Determine the [X, Y] coordinate at the center of the cell enclosing the given text.  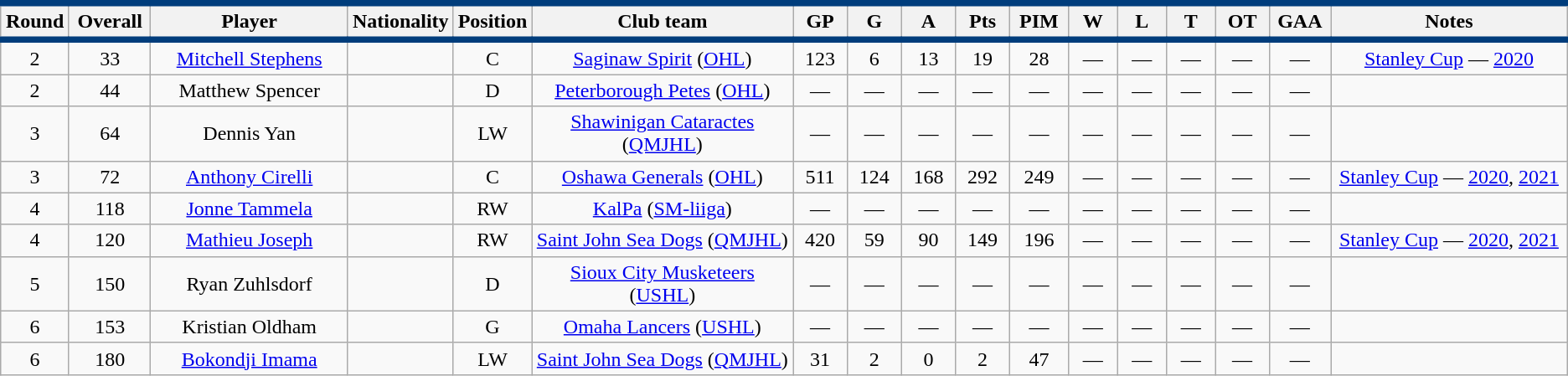
Kristian Oldham [250, 327]
Bokondji Imama [250, 358]
249 [1039, 177]
292 [983, 177]
150 [110, 283]
118 [110, 209]
31 [821, 358]
Mathieu Joseph [250, 240]
Oshawa Generals (OHL) [663, 177]
90 [928, 240]
Shawinigan Cataractes (QMJHL) [663, 134]
13 [928, 57]
Dennis Yan [250, 134]
KalPa (SM-liiga) [663, 209]
59 [874, 240]
Player [250, 22]
GP [821, 22]
Jonne Tammela [250, 209]
180 [110, 358]
A [928, 22]
OT [1242, 22]
33 [110, 57]
44 [110, 90]
Ryan Zuhlsdorf [250, 283]
Mitchell Stephens [250, 57]
149 [983, 240]
Saginaw Spirit (OHL) [663, 57]
PIM [1039, 22]
420 [821, 240]
123 [821, 57]
Sioux City Musketeers (USHL) [663, 283]
Omaha Lancers (USHL) [663, 327]
168 [928, 177]
GAA [1300, 22]
196 [1039, 240]
Club team [663, 22]
5 [35, 283]
47 [1039, 358]
Round [35, 22]
Notes [1449, 22]
124 [874, 177]
19 [983, 57]
Matthew Spencer [250, 90]
120 [110, 240]
Position [493, 22]
Peterborough Petes (OHL) [663, 90]
64 [110, 134]
W [1092, 22]
72 [110, 177]
511 [821, 177]
Pts [983, 22]
L [1142, 22]
Stanley Cup — 2020 [1449, 57]
Nationality [400, 22]
Overall [110, 22]
T [1191, 22]
153 [110, 327]
Anthony Cirelli [250, 177]
28 [1039, 57]
0 [928, 358]
